Return [x, y] of the center of cell containing provided text 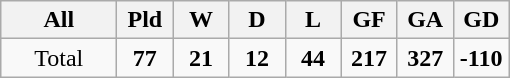
GF [369, 20]
44 [313, 58]
L [313, 20]
Pld [145, 20]
21 [201, 58]
77 [145, 58]
W [201, 20]
-110 [481, 58]
Total [59, 58]
217 [369, 58]
327 [425, 58]
D [257, 20]
GD [481, 20]
12 [257, 58]
GA [425, 20]
All [59, 20]
